Return the [x, y] coordinate for the center point of the cell that contains the specified text.  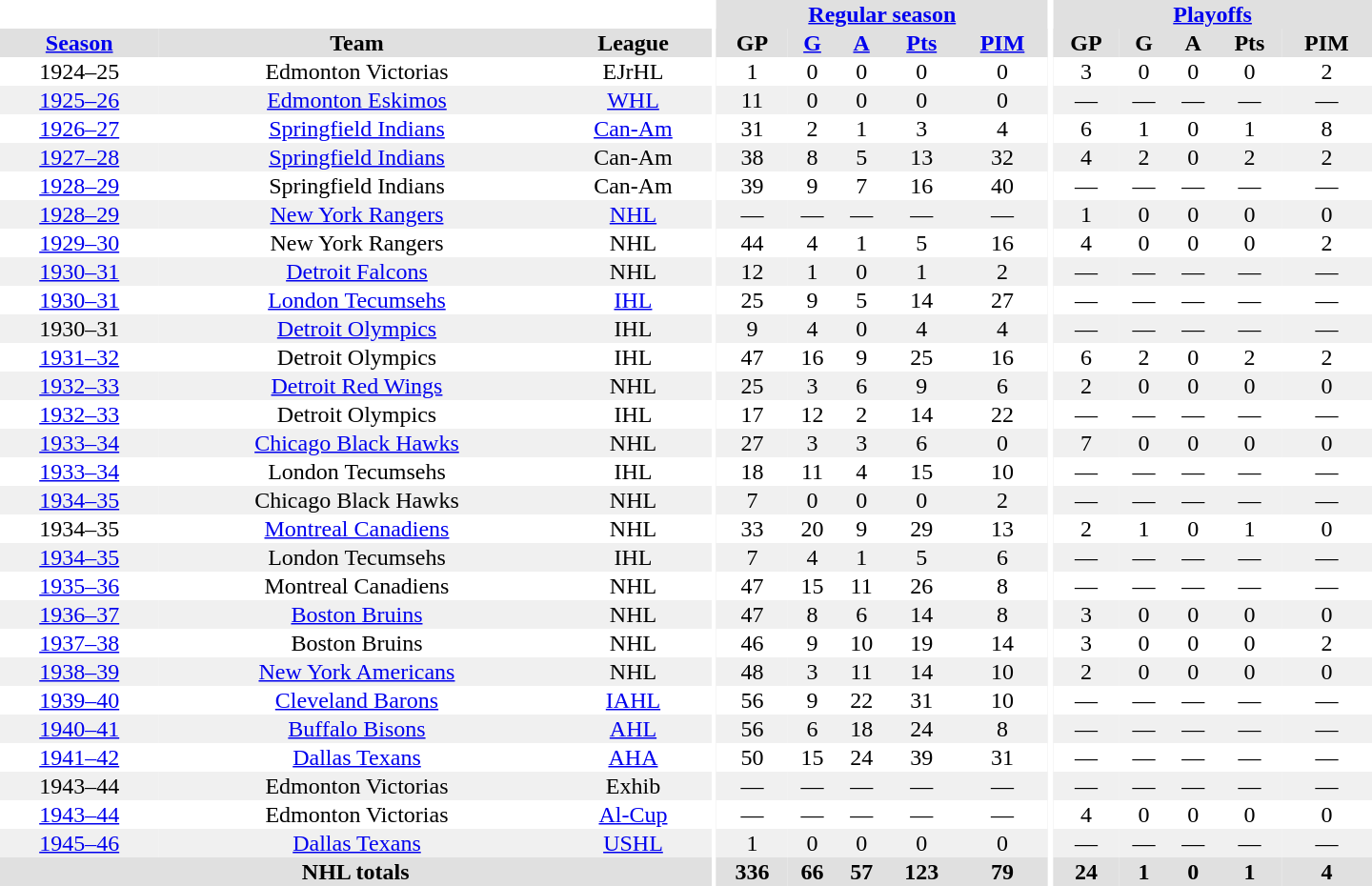
1938–39 [79, 672]
IAHL [634, 700]
44 [753, 243]
Season [79, 43]
1924–25 [79, 71]
20 [813, 529]
Detroit Falcons [356, 272]
40 [1002, 186]
1935–36 [79, 586]
1927–28 [79, 157]
38 [753, 157]
33 [753, 529]
1945–46 [79, 843]
Team [356, 43]
League [634, 43]
46 [753, 643]
19 [922, 643]
79 [1002, 872]
1939–40 [79, 700]
AHA [634, 757]
EJrHL [634, 71]
Detroit Red Wings [356, 386]
26 [922, 586]
50 [753, 757]
57 [861, 872]
Buffalo Bisons [356, 729]
1929–30 [79, 243]
1925–26 [79, 100]
336 [753, 872]
Al-Cup [634, 815]
Playoffs [1212, 14]
Edmonton Eskimos [356, 100]
1936–37 [79, 614]
48 [753, 672]
Regular season [882, 14]
1941–42 [79, 757]
Cleveland Barons [356, 700]
New York Americans [356, 672]
USHL [634, 843]
29 [922, 529]
66 [813, 872]
1926–27 [79, 129]
Exhib [634, 786]
1937–38 [79, 643]
123 [922, 872]
32 [1002, 157]
NHL totals [355, 872]
WHL [634, 100]
1940–41 [79, 729]
1931–32 [79, 357]
17 [753, 414]
AHL [634, 729]
